Return (X, Y) of the center of cell containing provided text 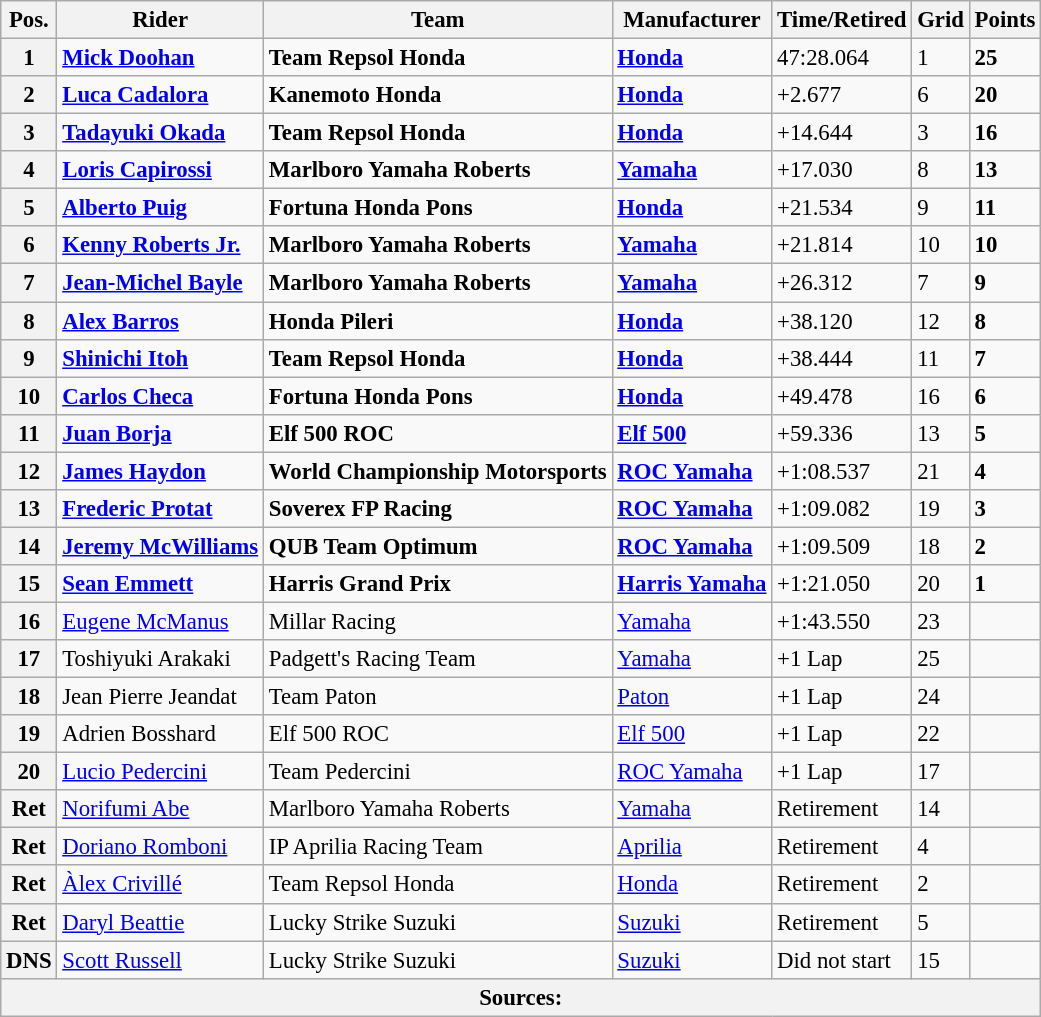
Eugene McManus (160, 621)
Juan Borja (160, 433)
Tadayuki Okada (160, 133)
IP Aprilia Racing Team (438, 847)
Sean Emmett (160, 584)
Toshiyuki Arakaki (160, 659)
Team Pedercini (438, 772)
Team Paton (438, 697)
Doriano Romboni (160, 847)
James Haydon (160, 471)
DNS (29, 960)
World Championship Motorsports (438, 471)
Daryl Beattie (160, 922)
Honda Pileri (438, 321)
+26.312 (842, 283)
Lucio Pedercini (160, 772)
+49.478 (842, 396)
Time/Retired (842, 20)
47:28.064 (842, 58)
+59.336 (842, 433)
Shinichi Itoh (160, 358)
+1:09.082 (842, 509)
Adrien Bosshard (160, 734)
Soverex FP Racing (438, 509)
+1:08.537 (842, 471)
Scott Russell (160, 960)
+14.644 (842, 133)
Mick Doohan (160, 58)
Grid (940, 20)
+21.534 (842, 208)
QUB Team Optimum (438, 546)
+1:43.550 (842, 621)
Kenny Roberts Jr. (160, 245)
Millar Racing (438, 621)
Àlex Crivillé (160, 885)
+2.677 (842, 95)
Rider (160, 20)
Alex Barros (160, 321)
+1:21.050 (842, 584)
Team (438, 20)
Harris Grand Prix (438, 584)
Paton (692, 697)
Points (1004, 20)
Sources: (521, 997)
Jeremy McWilliams (160, 546)
Norifumi Abe (160, 809)
+1:09.509 (842, 546)
Luca Cadalora (160, 95)
Jean Pierre Jeandat (160, 697)
Manufacturer (692, 20)
24 (940, 697)
+17.030 (842, 170)
+38.444 (842, 358)
Pos. (29, 20)
Carlos Checa (160, 396)
Aprilia (692, 847)
22 (940, 734)
Jean-Michel Bayle (160, 283)
Frederic Protat (160, 509)
Loris Capirossi (160, 170)
Harris Yamaha (692, 584)
Kanemoto Honda (438, 95)
+38.120 (842, 321)
Padgett's Racing Team (438, 659)
Did not start (842, 960)
21 (940, 471)
23 (940, 621)
Alberto Puig (160, 208)
+21.814 (842, 245)
